Pinpoint the cell where the given text exists, returning its (X, Y) midpoint coordinate. 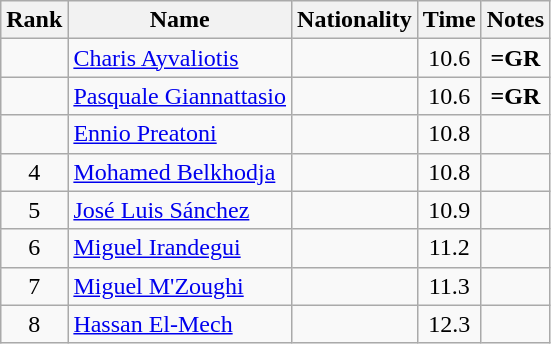
José Luis Sánchez (180, 210)
Name (180, 20)
7 (34, 286)
5 (34, 210)
Rank (34, 20)
Time (449, 20)
Nationality (355, 20)
11.2 (449, 248)
Ennio Preatoni (180, 134)
Charis Ayvaliotis (180, 58)
12.3 (449, 324)
10.9 (449, 210)
Hassan El-Mech (180, 324)
6 (34, 248)
Miguel Irandegui (180, 248)
Mohamed Belkhodja (180, 172)
11.3 (449, 286)
4 (34, 172)
Miguel M'Zoughi (180, 286)
8 (34, 324)
Pasquale Giannattasio (180, 96)
Notes (515, 20)
